For the text-containing cell, return its midpoint in [x, y] coordinate format. 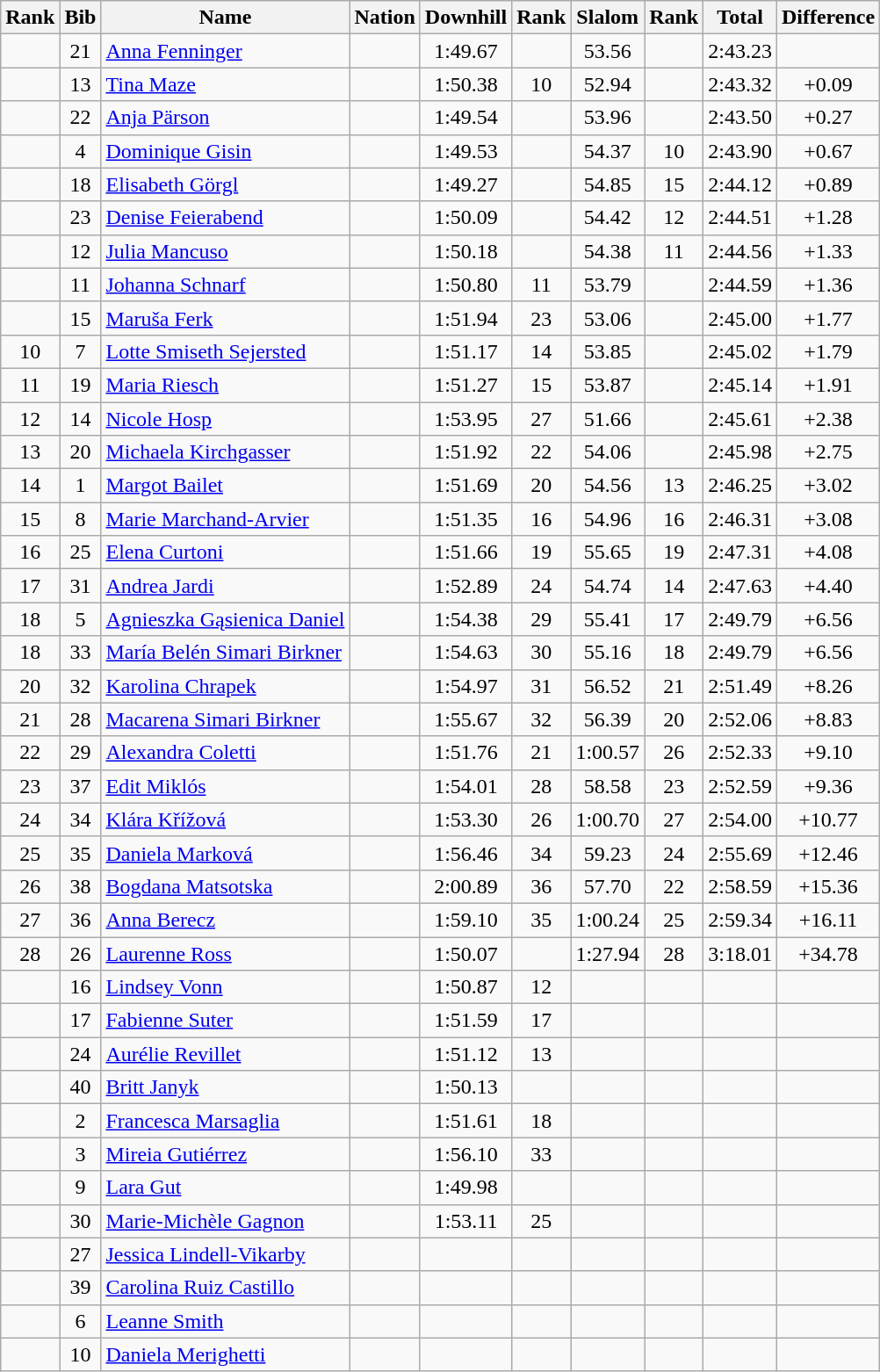
1:50.07 [465, 953]
+1.77 [827, 318]
Margot Bailet [225, 486]
54.96 [608, 519]
2:47.63 [740, 586]
1:00.24 [608, 920]
Denise Feierabend [225, 218]
1:51.27 [465, 385]
2:46.31 [740, 519]
53.85 [608, 351]
57.70 [608, 886]
56.52 [608, 686]
Elena Curtoni [225, 552]
Fabienne Suter [225, 1021]
Maruša Ferk [225, 318]
Daniela Merighetti [225, 1354]
Dominique Gisin [225, 151]
Leanne Smith [225, 1321]
+8.83 [827, 719]
2:52.06 [740, 719]
2:58.59 [740, 886]
53.87 [608, 385]
53.06 [608, 318]
1:50.87 [465, 987]
55.16 [608, 653]
Total [740, 18]
53.56 [608, 51]
54.56 [608, 486]
39 [81, 1288]
9 [81, 1188]
Michaela Kirchgasser [225, 452]
4 [81, 151]
+12.46 [827, 853]
Marie Marchand-Arvier [225, 519]
Klára Křížová [225, 820]
1:53.11 [465, 1221]
Laurenne Ross [225, 953]
40 [81, 1087]
Britt Janyk [225, 1087]
Francesca Marsaglia [225, 1121]
1:00.70 [608, 820]
2:45.61 [740, 419]
+10.77 [827, 820]
Anna Berecz [225, 920]
54.85 [608, 184]
2:47.31 [740, 552]
1:56.46 [465, 853]
8 [81, 519]
Carolina Ruiz Castillo [225, 1288]
+4.08 [827, 552]
Andrea Jardi [225, 586]
1:50.13 [465, 1087]
2:52.33 [740, 753]
38 [81, 886]
1:51.12 [465, 1054]
1:52.89 [465, 586]
+0.09 [827, 84]
Marie-Michèle Gagnon [225, 1221]
54.37 [608, 151]
3:18.01 [740, 953]
55.65 [608, 552]
1:51.35 [465, 519]
Anja Pärson [225, 118]
54.38 [608, 251]
1:51.69 [465, 486]
Bib [81, 18]
2:45.14 [740, 385]
7 [81, 351]
Daniela Marková [225, 853]
Nicole Hosp [225, 419]
2:45.02 [740, 351]
51.66 [608, 419]
+9.10 [827, 753]
Aurélie Revillet [225, 1054]
2:55.69 [740, 853]
1:49.53 [465, 151]
1:49.98 [465, 1188]
1:59.10 [465, 920]
+8.26 [827, 686]
55.41 [608, 619]
1:49.27 [465, 184]
54.74 [608, 586]
Tina Maze [225, 84]
Lara Gut [225, 1188]
2:43.90 [740, 151]
Name [225, 18]
2:51.49 [740, 686]
1:54.63 [465, 653]
2:44.51 [740, 218]
2:43.23 [740, 51]
Johanna Schnarf [225, 285]
1:50.38 [465, 84]
1:51.66 [465, 552]
Alexandra Coletti [225, 753]
53.79 [608, 285]
Lotte Smiseth Sejersted [225, 351]
+1.28 [827, 218]
1:51.76 [465, 753]
6 [81, 1321]
Maria Riesch [225, 385]
2:44.56 [740, 251]
59.23 [608, 853]
58.58 [608, 786]
Bogdana Matsotska [225, 886]
1:27.94 [608, 953]
1:51.59 [465, 1021]
Slalom [608, 18]
+1.33 [827, 251]
+1.36 [827, 285]
María Belén Simari Birkner [225, 653]
2:43.50 [740, 118]
Agnieszka Gąsienica Daniel [225, 619]
1:53.30 [465, 820]
+3.02 [827, 486]
1:49.67 [465, 51]
2:45.98 [740, 452]
1:54.97 [465, 686]
Elisabeth Görgl [225, 184]
1:51.92 [465, 452]
37 [81, 786]
+2.75 [827, 452]
1:55.67 [465, 719]
2:52.59 [740, 786]
1:49.54 [465, 118]
5 [81, 619]
+0.27 [827, 118]
2 [81, 1121]
2:46.25 [740, 486]
1:50.18 [465, 251]
Jessica Lindell-Vikarby [225, 1254]
+16.11 [827, 920]
52.94 [608, 84]
1:56.10 [465, 1154]
Mireia Gutiérrez [225, 1154]
+0.89 [827, 184]
Karolina Chrapek [225, 686]
+0.67 [827, 151]
1:54.38 [465, 619]
1:54.01 [465, 786]
+1.91 [827, 385]
Lindsey Vonn [225, 987]
2:54.00 [740, 820]
Julia Mancuso [225, 251]
1:51.17 [465, 351]
54.42 [608, 218]
+2.38 [827, 419]
2:43.32 [740, 84]
+9.36 [827, 786]
1:50.09 [465, 218]
1:50.80 [465, 285]
+1.79 [827, 351]
2:44.12 [740, 184]
+15.36 [827, 886]
1:00.57 [608, 753]
2:44.59 [740, 285]
Downhill [465, 18]
Macarena Simari Birkner [225, 719]
1:51.61 [465, 1121]
+34.78 [827, 953]
1:51.94 [465, 318]
3 [81, 1154]
54.06 [608, 452]
+3.08 [827, 519]
Nation [385, 18]
Anna Fenninger [225, 51]
2:59.34 [740, 920]
+4.40 [827, 586]
2:00.89 [465, 886]
1:53.95 [465, 419]
53.96 [608, 118]
Difference [827, 18]
Edit Miklós [225, 786]
56.39 [608, 719]
2:45.00 [740, 318]
1 [81, 486]
